Scan for the cell matching the given text and deliver its (x, y) coordinate at center. 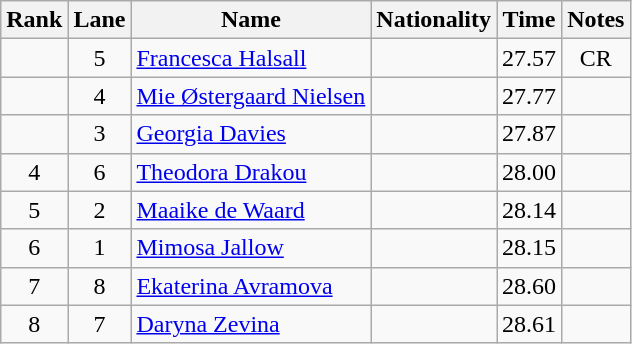
27.57 (530, 58)
Maaike de Waard (251, 210)
Ekaterina Avramova (251, 286)
Theodora Drakou (251, 172)
27.77 (530, 96)
Mimosa Jallow (251, 248)
28.14 (530, 210)
Notes (596, 20)
Daryna Zevina (251, 324)
Francesca Halsall (251, 58)
Lane (100, 20)
27.87 (530, 134)
Mie Østergaard Nielsen (251, 96)
Georgia Davies (251, 134)
28.00 (530, 172)
3 (100, 134)
28.60 (530, 286)
2 (100, 210)
Time (530, 20)
28.61 (530, 324)
Rank (34, 20)
Name (251, 20)
1 (100, 248)
28.15 (530, 248)
Nationality (434, 20)
CR (596, 58)
